Find where the given text appears and provide that cell's center as [x, y] coordinate. 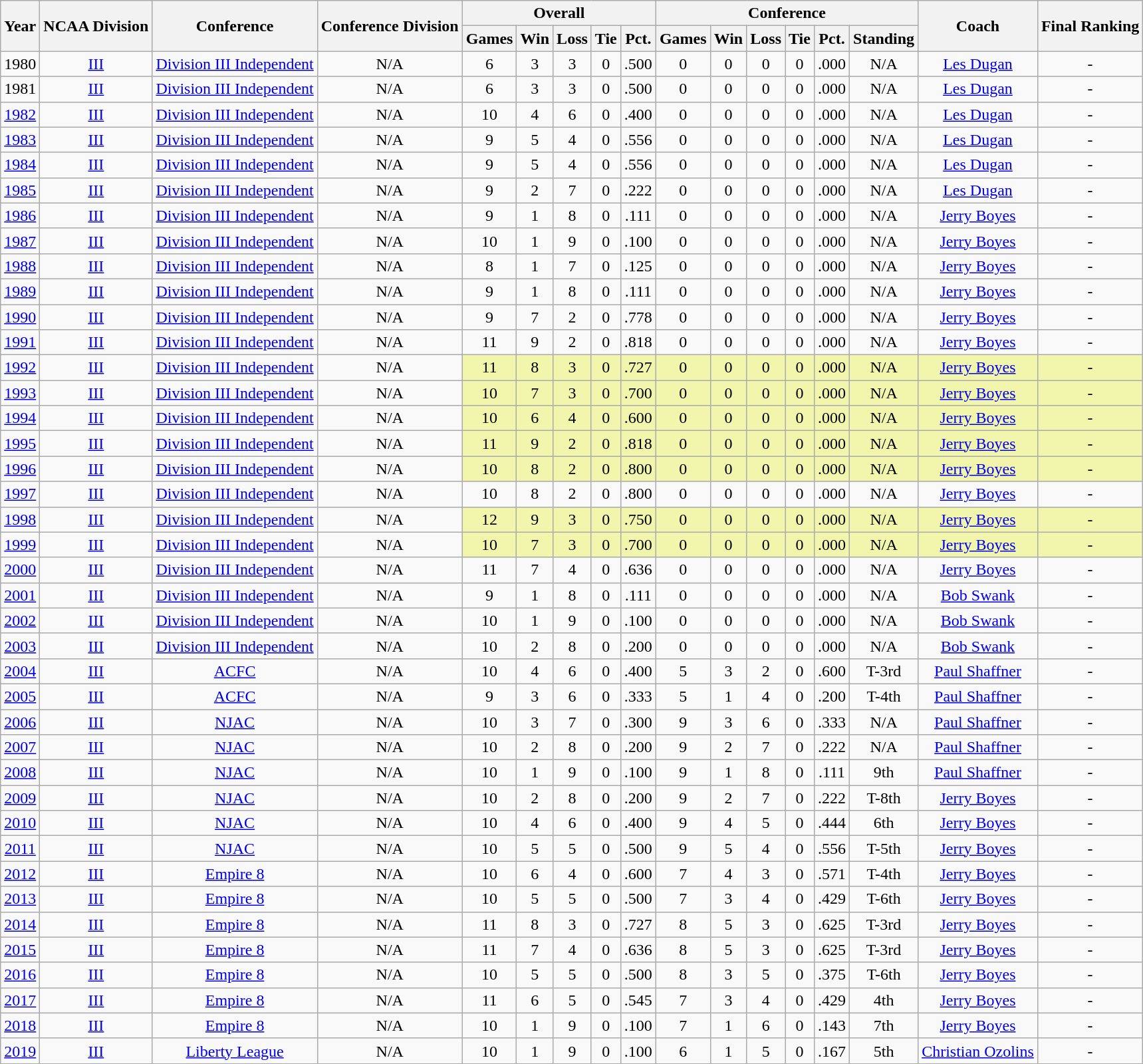
.571 [831, 874]
6th [884, 823]
2019 [20, 1051]
T-5th [884, 849]
2005 [20, 696]
1993 [20, 393]
2016 [20, 975]
.750 [638, 519]
.125 [638, 266]
1980 [20, 64]
.300 [638, 722]
7th [884, 1025]
Coach [978, 26]
2001 [20, 595]
1984 [20, 165]
2009 [20, 798]
1996 [20, 469]
2018 [20, 1025]
NCAA Division [96, 26]
2003 [20, 646]
.545 [638, 1000]
2006 [20, 722]
2017 [20, 1000]
2010 [20, 823]
4th [884, 1000]
.143 [831, 1025]
Year [20, 26]
2007 [20, 747]
2012 [20, 874]
Final Ranking [1090, 26]
9th [884, 773]
2004 [20, 671]
1986 [20, 215]
1989 [20, 291]
1992 [20, 368]
Christian Ozolins [978, 1051]
2011 [20, 849]
1981 [20, 89]
.778 [638, 317]
2002 [20, 620]
Overall [559, 13]
1983 [20, 140]
1991 [20, 342]
1985 [20, 190]
.167 [831, 1051]
1998 [20, 519]
1988 [20, 266]
Conference Division [390, 26]
2014 [20, 924]
.444 [831, 823]
12 [489, 519]
2013 [20, 899]
Liberty League [235, 1051]
1997 [20, 494]
T-8th [884, 798]
2008 [20, 773]
1994 [20, 418]
1995 [20, 444]
2000 [20, 570]
2015 [20, 950]
1999 [20, 545]
Standing [884, 39]
1990 [20, 317]
5th [884, 1051]
1982 [20, 114]
1987 [20, 241]
.375 [831, 975]
